From the cell containing the given text, extract its center point as (X, Y) coordinate. 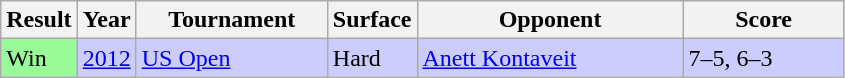
Tournament (232, 20)
7–5, 6–3 (764, 58)
Score (764, 20)
Result (39, 20)
Hard (372, 58)
Surface (372, 20)
US Open (232, 58)
Win (39, 58)
Year (106, 20)
Opponent (550, 20)
2012 (106, 58)
Anett Kontaveit (550, 58)
